Return (x, y) of the center of cell containing provided text 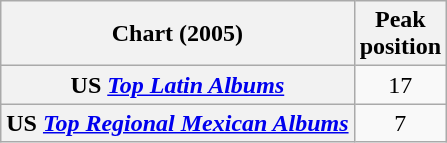
Peakposition (400, 34)
US Top Latin Albums (178, 85)
17 (400, 85)
US Top Regional Mexican Albums (178, 123)
Chart (2005) (178, 34)
7 (400, 123)
